Locate the cell with the specified text and output its [x, y] center coordinate. 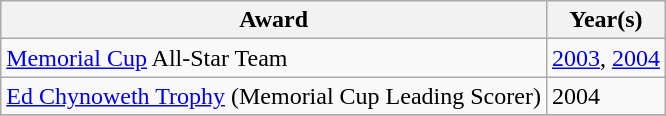
2003, 2004 [606, 58]
Year(s) [606, 20]
Memorial Cup All-Star Team [274, 58]
Award [274, 20]
Ed Chynoweth Trophy (Memorial Cup Leading Scorer) [274, 96]
2004 [606, 96]
